Output the (x, y) coordinate of the center of the cell containing the given text.  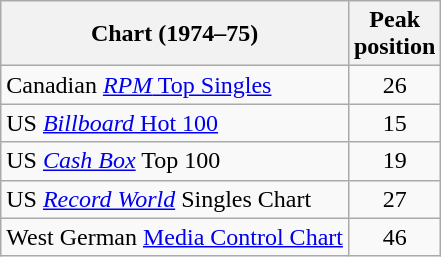
US Billboard Hot 100 (175, 123)
West German Media Control Chart (175, 237)
46 (394, 237)
19 (394, 161)
15 (394, 123)
Chart (1974–75) (175, 34)
US Cash Box Top 100 (175, 161)
26 (394, 85)
Canadian RPM Top Singles (175, 85)
Peakposition (394, 34)
27 (394, 199)
US Record World Singles Chart (175, 199)
